Identify which cell holds the provided text, then report its (X, Y) central coordinate. 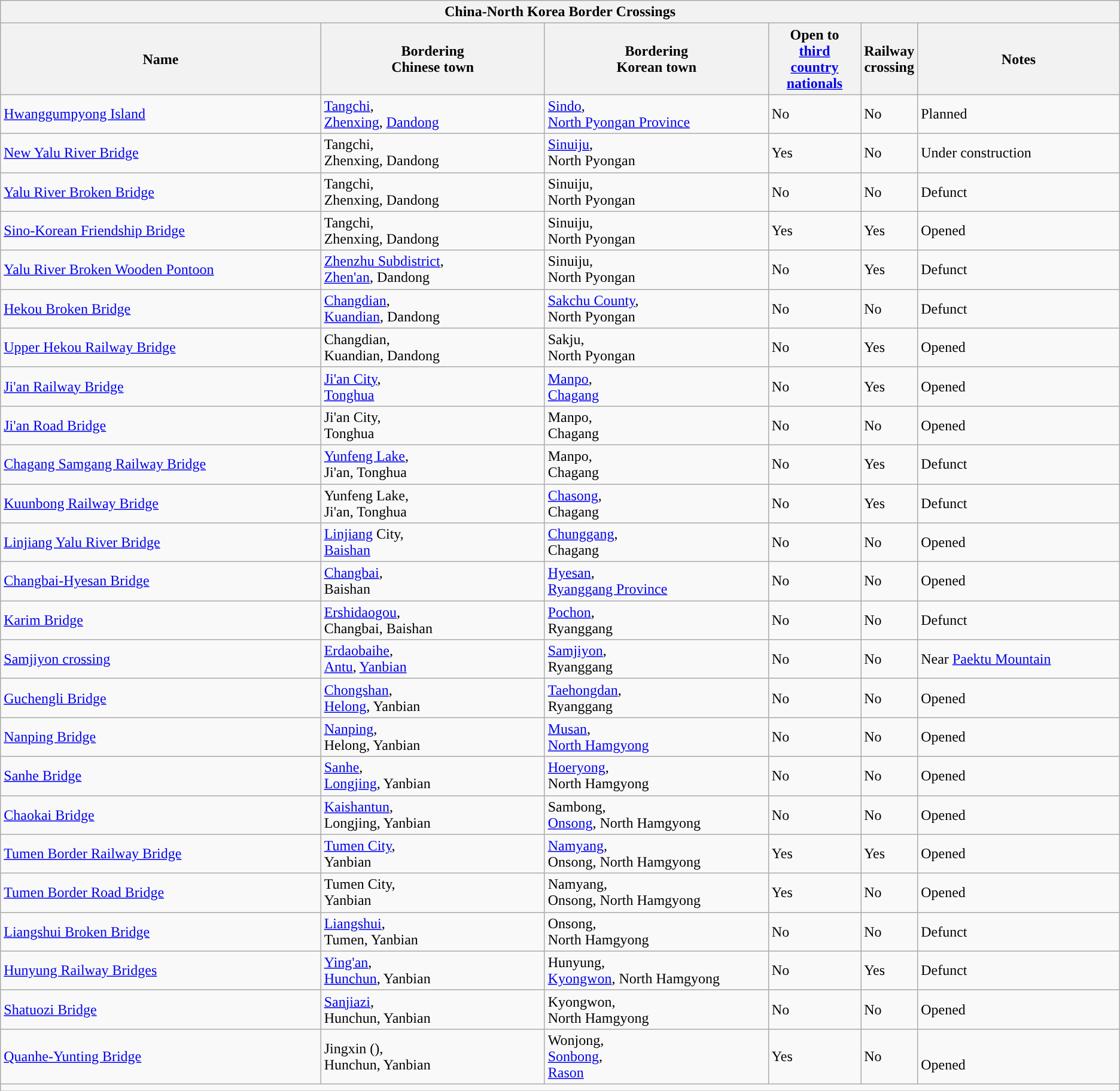
Railway crossing (889, 59)
Ershidaogou,Changbai, Baishan (433, 620)
Sanhe Bridge (160, 776)
Samjiyon,Ryanggang (656, 660)
Yalu River Broken Bridge (160, 192)
Tumen Border Road Bridge (160, 893)
Linjiang City,Baishan (433, 542)
Name (160, 59)
Musan,North Hamgyong (656, 737)
Kyongwon,North Hamgyong (656, 1009)
BorderingKorean town (656, 59)
Sakju,North Pyongan (656, 347)
Sino-Korean Friendship Bridge (160, 231)
Changbai-Hyesan Bridge (160, 582)
New Yalu River Bridge (160, 153)
Karim Bridge (160, 620)
Onsong,North Hamgyong (656, 931)
Chaokai Bridge (160, 815)
Quanhe-Yunting Bridge (160, 1056)
Planned (1019, 114)
Under construction (1019, 153)
Hwanggumpyong Island (160, 114)
Open tothirdcountrynationals (814, 59)
Pochon,Ryanggang (656, 620)
Chagang Samgang Railway Bridge (160, 464)
Ji'an Railway Bridge (160, 387)
Tumen Border Railway Bridge (160, 853)
Notes (1019, 59)
Jingxin (),Hunchun, Yanbian (433, 1056)
Hunyung Railway Bridges (160, 971)
Nanping,Helong, Yanbian (433, 737)
Liangshui Broken Bridge (160, 931)
Hoeryong,North Hamgyong (656, 776)
Wonjong,Sonbong,Rason (656, 1056)
Chasong,Chagang (656, 503)
Sakchu County,North Pyongan (656, 309)
Taehongdan,Ryanggang (656, 698)
Nanping Bridge (160, 737)
Zhenzhu Subdistrict,Zhen'an, Dandong (433, 269)
Upper Hekou Railway Bridge (160, 347)
Sanjiazi,Hunchun, Yanbian (433, 1009)
Kaishantun,Longjing, Yanbian (433, 815)
Hunyung,Kyongwon, North Hamgyong (656, 971)
Chongshan,Helong, Yanbian (433, 698)
Sanhe,Longjing, Yanbian (433, 776)
Samjiyon crossing (160, 660)
Guchengli Bridge (160, 698)
Sindo, North Pyongan Province (656, 114)
Ji'an Road Bridge (160, 425)
Hekou Broken Bridge (160, 309)
Ying'an,Hunchun, Yanbian (433, 971)
Linjiang Yalu River Bridge (160, 542)
Sambong,Onsong, North Hamgyong (656, 815)
Shatuozi Bridge (160, 1009)
Liangshui,Tumen, Yanbian (433, 931)
China-North Korea Border Crossings (560, 12)
Changbai,Baishan (433, 582)
Kuunbong Railway Bridge (160, 503)
Erdaobaihe,Antu, Yanbian (433, 660)
Hyesan,Ryanggang Province (656, 582)
Yalu River Broken Wooden Pontoon (160, 269)
Near Paektu Mountain (1019, 660)
BorderingChinese town (433, 59)
Chunggang,Chagang (656, 542)
